Pinpoint the cell where the given text exists, returning its (X, Y) midpoint coordinate. 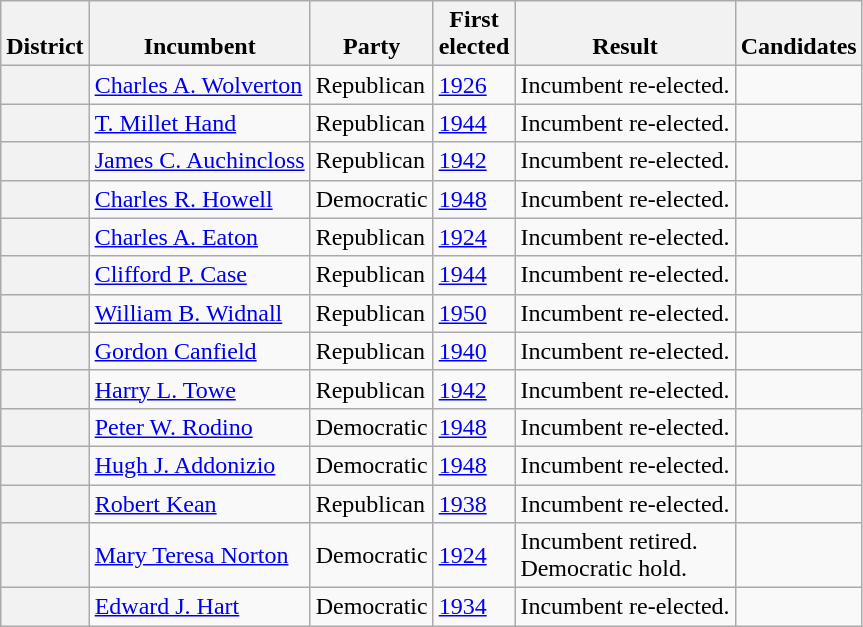
1938 (474, 503)
William B. Widnall (200, 313)
Party (372, 34)
Hugh J. Addonizio (200, 465)
Incumbent retired.Democratic hold. (625, 556)
Gordon Canfield (200, 351)
Result (625, 34)
Charles A. Eaton (200, 237)
Firstelected (474, 34)
James C. Auchincloss (200, 161)
Clifford P. Case (200, 275)
District (45, 34)
Harry L. Towe (200, 389)
Charles A. Wolverton (200, 85)
Mary Teresa Norton (200, 556)
1940 (474, 351)
Charles R. Howell (200, 199)
Edward J. Hart (200, 607)
Candidates (798, 34)
Robert Kean (200, 503)
1926 (474, 85)
T. Millet Hand (200, 123)
Incumbent (200, 34)
1950 (474, 313)
Peter W. Rodino (200, 427)
1934 (474, 607)
